Output the [x, y] coordinate of the center of the cell containing the given text.  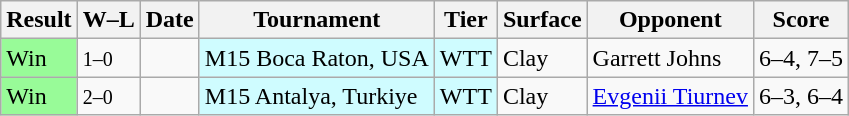
1–0 [108, 58]
M15 Antalya, Turkiye [316, 96]
Result [39, 20]
6–4, 7–5 [800, 58]
M15 Boca Raton, USA [316, 58]
W–L [108, 20]
Tournament [316, 20]
Tier [466, 20]
2–0 [108, 96]
Opponent [670, 20]
Evgenii Tiurnev [670, 96]
Score [800, 20]
Date [170, 20]
Garrett Johns [670, 58]
6–3, 6–4 [800, 96]
Surface [542, 20]
